Locate the cell with the specified text and output its (X, Y) center coordinate. 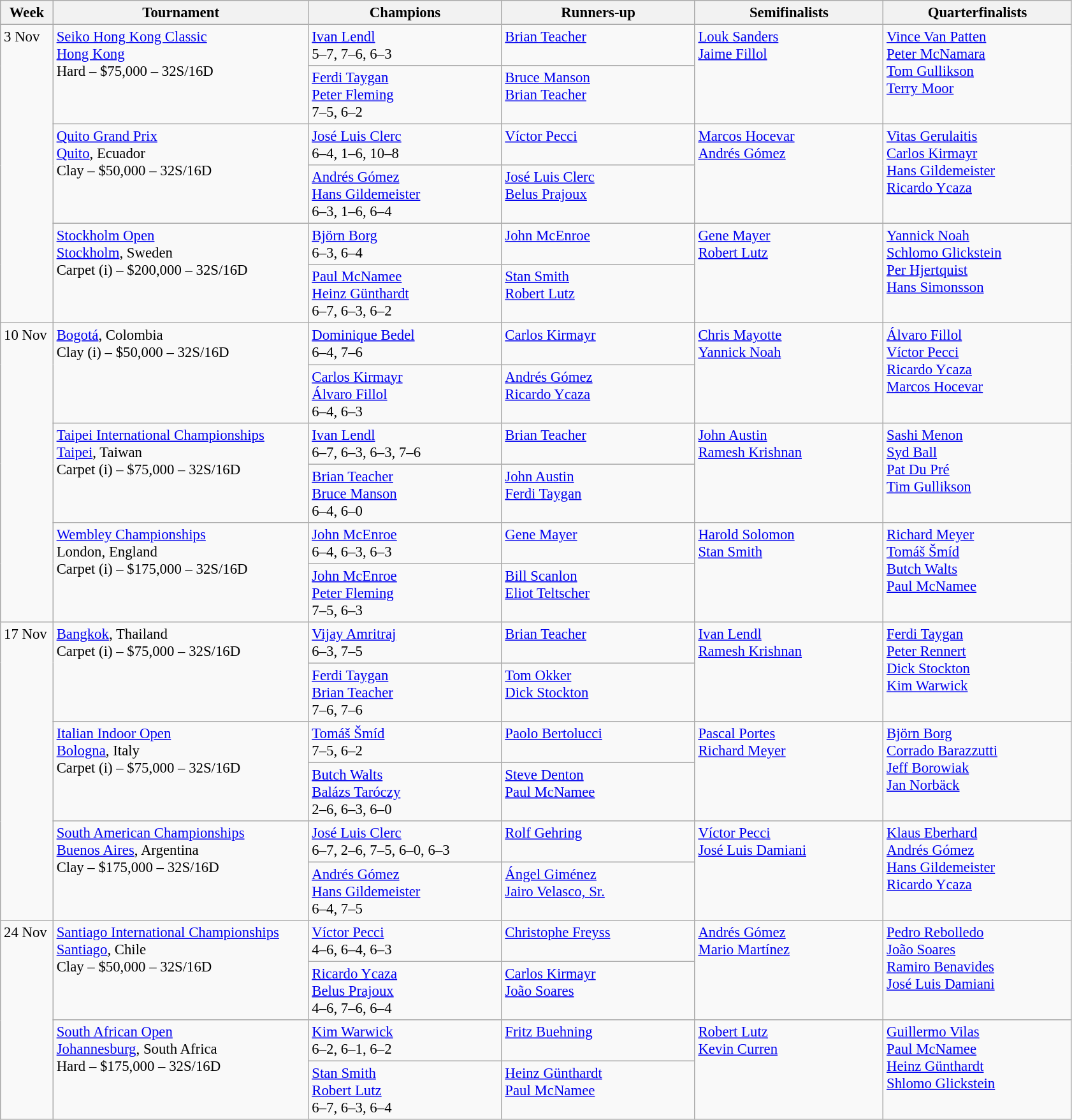
Ivan Lendl 6–7, 6–3, 6–3, 7–6 (405, 444)
Andrés Gómez Ricardo Ycaza (598, 394)
José Luis Clerc Belus Prajoux (598, 194)
Paul McNamee Heinz Günthardt 6–7, 6–3, 6–2 (405, 295)
John McEnroe (598, 245)
Kim Warwick 6–2, 6–1, 6–2 (405, 1040)
Ángel Giménez Jairo Velasco, Sr. (598, 892)
Stan Smith Robert Lutz 6–7, 6–3, 6–4 (405, 1091)
Víctor Pecci 4–6, 6–4, 6–3 (405, 941)
Víctor Pecci José Luis Damiani (789, 871)
Santiago International Championships Santiago, Chile Clay – $50,000 – 32S/16D (181, 970)
Álvaro Fillol Víctor Pecci Ricardo Ycaza Marcos Hocevar (978, 373)
Carlos Kirmayr Álvaro Fillol 6–4, 6–3 (405, 394)
Seiko Hong Kong Classic Hong Kong Hard – $75,000 – 32S/16D (181, 75)
Björn Borg Corrado Barazzutti Jeff Borowiak Jan Norbäck (978, 771)
José Luis Clerc 6–7, 2–6, 7–5, 6–0, 6–3 (405, 841)
Robert Lutz Kevin Curren (789, 1070)
Richard Meyer Tomáš Šmíd Butch Walts Paul McNamee (978, 572)
José Luis Clerc 6–4, 1–6, 10–8 (405, 145)
10 Nov (27, 473)
Runners-up (598, 13)
Christophe Freyss (598, 941)
Víctor Pecci (598, 145)
Carlos Kirmayr João Soares (598, 991)
Pedro Rebolledo João Soares Ramiro Benavides José Luis Damiani (978, 970)
John McEnroe 6–4, 6–3, 6–3 (405, 543)
Sashi Menon Syd Ball Pat Du Pré Tim Gullikson (978, 472)
Louk Sanders Jaime Fillol (789, 75)
John Austin Ramesh Krishnan (789, 472)
Ricardo Ycaza Belus Prajoux 4–6, 7–6, 6–4 (405, 991)
Gene Mayer Robert Lutz (789, 273)
Champions (405, 13)
Steve Denton Paul McNamee (598, 792)
Pascal Portes Richard Meyer (789, 771)
Björn Borg 6–3, 6–4 (405, 245)
Andrés Gómez Hans Gildemeister 6–3, 1–6, 6–4 (405, 194)
Harold Solomon Stan Smith (789, 572)
Taipei International Championships Taipei, Taiwan Carpet (i) – $75,000 – 32S/16D (181, 472)
Wembley Championships London, England Carpet (i) – $175,000 – 32S/16D (181, 572)
Paolo Bertolucci (598, 742)
John McEnroe Peter Fleming 7–5, 6–3 (405, 593)
Tom Okker Dick Stockton (598, 692)
Carlos Kirmayr (598, 344)
Yannick Noah Schlomo Glickstein Per Hjertquist Hans Simonsson (978, 273)
Week (27, 13)
Italian Indoor Open Bologna, Italy Carpet (i) – $75,000 – 32S/16D (181, 771)
17 Nov (27, 771)
Rolf Gehring (598, 841)
South American ChampionshipsBuenos Aires, Argentina Clay – $175,000 – 32S/16D (181, 871)
Chris Mayotte Yannick Noah (789, 373)
Bill Scanlon Eliot Teltscher (598, 593)
Vitas Gerulaitis Carlos Kirmayr Hans Gildemeister Ricardo Ycaza (978, 174)
3 Nov (27, 175)
Tomáš Šmíd 7–5, 6–2 (405, 742)
Bruce Manson Brian Teacher (598, 95)
Ferdi Taygan Peter Fleming 7–5, 6–2 (405, 95)
24 Nov (27, 1020)
Bogotá, Colombia Clay (i) – $50,000 – 32S/16D (181, 373)
Butch Walts Balázs Taróczy 2–6, 6–3, 6–0 (405, 792)
Ivan Lendl Ramesh Krishnan (789, 672)
Ivan Lendl 5–7, 7–6, 6–3 (405, 46)
Semifinalists (789, 13)
Bangkok, Thailand Carpet (i) – $75,000 – 32S/16D (181, 672)
Brian Teacher Bruce Manson 6–4, 6–0 (405, 493)
Stan Smith Robert Lutz (598, 295)
Andrés Gómez Mario Martínez (789, 970)
Stockholm Open Stockholm, Sweden Carpet (i) – $200,000 – 32S/16D (181, 273)
Vijay Amritraj 6–3, 7–5 (405, 643)
Klaus Eberhard Andrés Gómez Hans Gildemeister Ricardo Ycaza (978, 871)
South African Open Johannesburg, South Africa Hard – $175,000 – 32S/16D (181, 1070)
Heinz Günthardt Paul McNamee (598, 1091)
Guillermo Vilas Paul McNamee Heinz Günthardt Shlomo Glickstein (978, 1070)
Fritz Buehning (598, 1040)
Quarterfinalists (978, 13)
Tournament (181, 13)
Marcos Hocevar Andrés Gómez (789, 174)
Ferdi Taygan Peter Rennert Dick Stockton Kim Warwick (978, 672)
Vince Van Patten Peter McNamara Tom Gullikson Terry Moor (978, 75)
Quito Grand Prix Quito, Ecuador Clay – $50,000 – 32S/16D (181, 174)
Gene Mayer (598, 543)
Ferdi Taygan Brian Teacher 7–6, 7–6 (405, 692)
Andrés Gómez Hans Gildemeister 6–4, 7–5 (405, 892)
John Austin Ferdi Taygan (598, 493)
Dominique Bedel 6–4, 7–6 (405, 344)
